Determine the (x, y) coordinate at the center of the cell enclosing the given text.  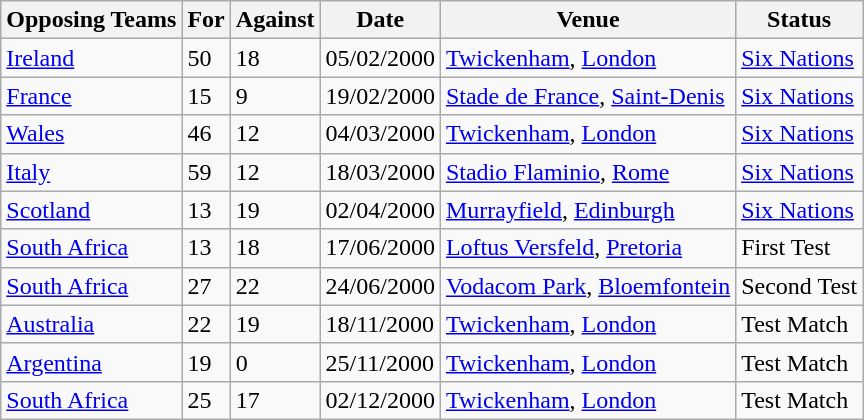
25/11/2000 (380, 362)
Italy (92, 172)
First Test (800, 248)
Stadio Flaminio, Rome (588, 172)
18/03/2000 (380, 172)
50 (206, 58)
Second Test (800, 286)
Vodacom Park, Bloemfontein (588, 286)
Scotland (92, 210)
9 (275, 96)
Murrayfield, Edinburgh (588, 210)
Loftus Versfeld, Pretoria (588, 248)
04/03/2000 (380, 134)
19/02/2000 (380, 96)
Argentina (92, 362)
Opposing Teams (92, 20)
Australia (92, 324)
17 (275, 400)
24/06/2000 (380, 286)
18/11/2000 (380, 324)
17/06/2000 (380, 248)
For (206, 20)
France (92, 96)
59 (206, 172)
46 (206, 134)
Date (380, 20)
15 (206, 96)
Wales (92, 134)
27 (206, 286)
Venue (588, 20)
05/02/2000 (380, 58)
02/12/2000 (380, 400)
Status (800, 20)
02/04/2000 (380, 210)
25 (206, 400)
Against (275, 20)
0 (275, 362)
Stade de France, Saint-Denis (588, 96)
Ireland (92, 58)
